Find where the given text appears and provide that cell's center as (x, y) coordinate. 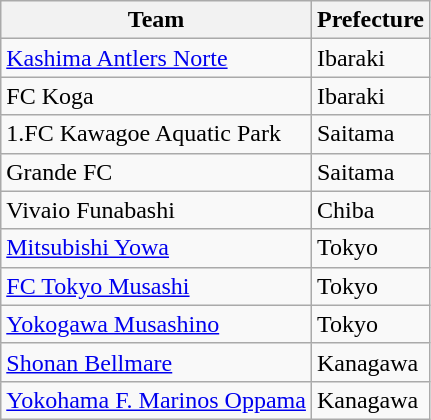
Chiba (370, 210)
Prefecture (370, 20)
Mitsubishi Yowa (156, 248)
Shonan Bellmare (156, 362)
1.FC Kawagoe Aquatic Park (156, 134)
Kashima Antlers Norte (156, 58)
Grande FC (156, 172)
Vivaio Funabashi (156, 210)
Team (156, 20)
FC Koga (156, 96)
FC Tokyo Musashi (156, 286)
Yokohama F. Marinos Oppama (156, 400)
Yokogawa Musashino (156, 324)
